Locate the cell with the specified text and output its [x, y] center coordinate. 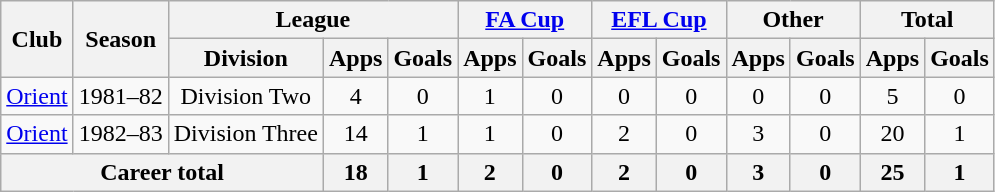
FA Cup [525, 20]
25 [892, 172]
Division [246, 58]
Career total [162, 172]
20 [892, 134]
5 [892, 96]
1981–82 [120, 96]
Division Three [246, 134]
4 [355, 96]
Season [120, 39]
Other [793, 20]
EFL Cup [659, 20]
18 [355, 172]
Club [37, 39]
League [312, 20]
1982–83 [120, 134]
Total [927, 20]
14 [355, 134]
Division Two [246, 96]
